From the cell containing the given text, extract its center point as (X, Y) coordinate. 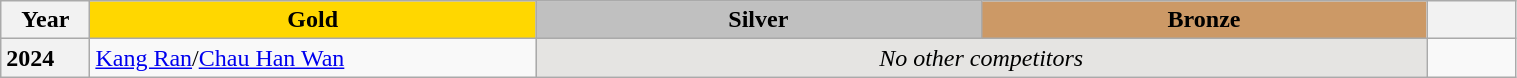
Kang Ran/Chau Han Wan (313, 58)
No other competitors (982, 58)
Bronze (1204, 20)
2024 (46, 58)
Gold (313, 20)
Year (46, 20)
Silver (759, 20)
